Output the [x, y] coordinate of the center of the cell containing the given text.  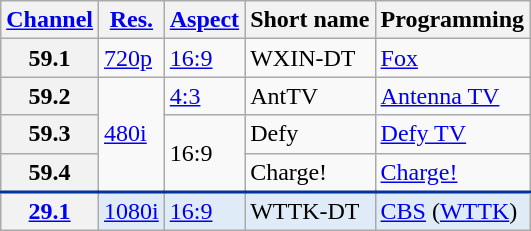
AntTV [310, 96]
720p [132, 58]
4:3 [204, 96]
WXIN-DT [310, 58]
CBS (WTTK) [452, 212]
Defy TV [452, 134]
Programming [452, 20]
Short name [310, 20]
59.1 [50, 58]
59.2 [50, 96]
Aspect [204, 20]
480i [132, 134]
WTTK-DT [310, 212]
Defy [310, 134]
Channel [50, 20]
1080i [132, 212]
Fox [452, 58]
59.3 [50, 134]
Antenna TV [452, 96]
59.4 [50, 172]
Res. [132, 20]
29.1 [50, 212]
